Capture the cell that displays the provided text and extract its (X, Y) central coordinate. 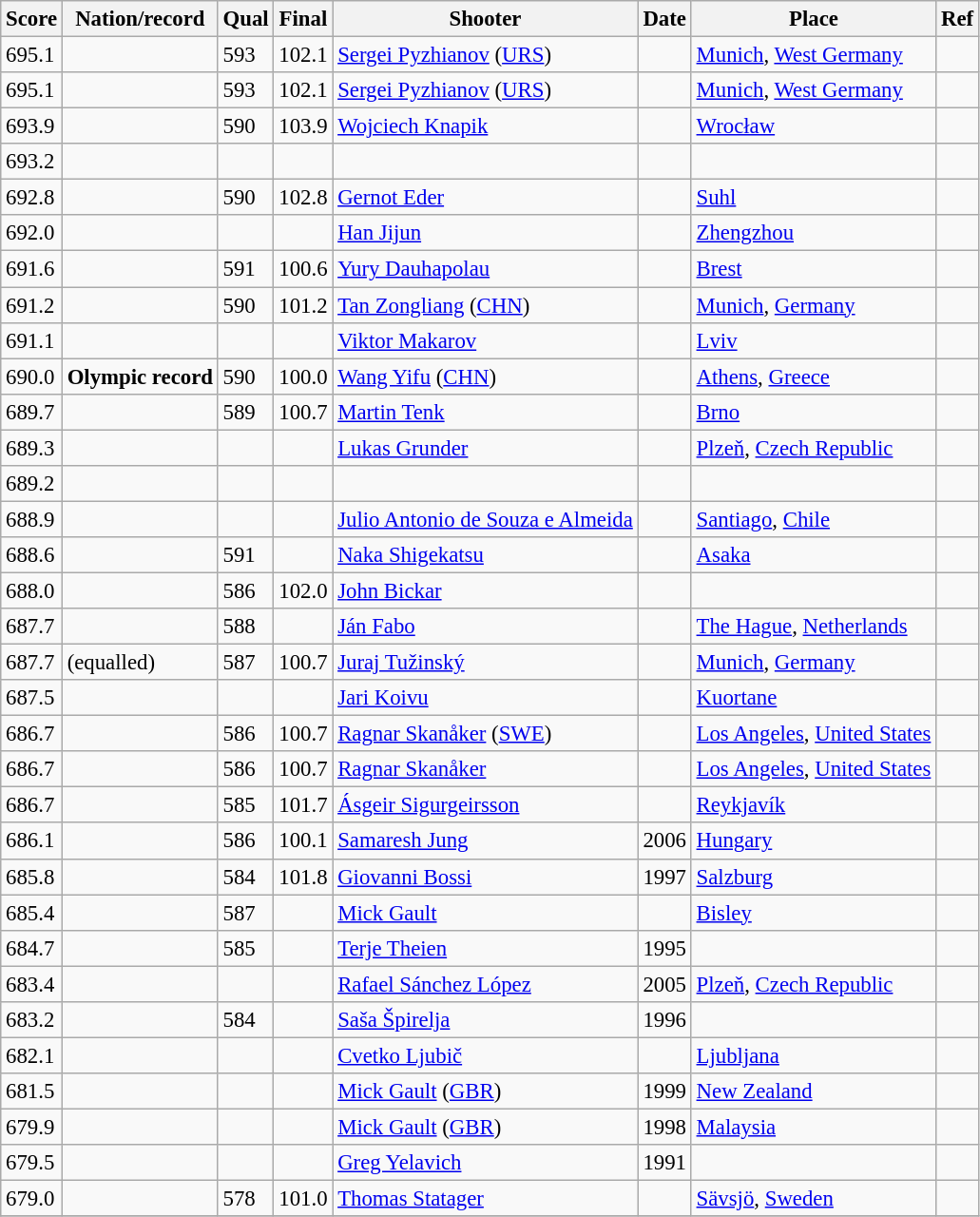
Julio Antonio de Souza e Almeida (485, 519)
691.6 (32, 269)
102.0 (303, 590)
589 (245, 412)
1991 (664, 1163)
Juraj Tužinský (485, 663)
John Bickar (485, 590)
101.0 (303, 1199)
101.7 (303, 805)
1999 (664, 1091)
Naka Shigekatsu (485, 555)
Hungary (814, 841)
Ref (958, 19)
588 (245, 627)
688.9 (32, 519)
Brest (814, 269)
Shooter (485, 19)
2006 (664, 841)
687.5 (32, 698)
Han Jijun (485, 233)
Ján Fabo (485, 627)
693.2 (32, 162)
692.0 (32, 233)
1998 (664, 1127)
103.9 (303, 126)
Reykjavík (814, 805)
Asaka (814, 555)
Lukas Grunder (485, 448)
689.2 (32, 484)
Olympic record (140, 377)
Salzburg (814, 877)
Samaresh Jung (485, 841)
Final (303, 19)
Bisley (814, 913)
Ljubljana (814, 1055)
Suhl (814, 198)
679.9 (32, 1127)
102.8 (303, 198)
Date (664, 19)
100.1 (303, 841)
Qual (245, 19)
685.4 (32, 913)
1995 (664, 948)
691.2 (32, 305)
1997 (664, 877)
688.0 (32, 590)
690.0 (32, 377)
(equalled) (140, 663)
685.8 (32, 877)
Place (814, 19)
The Hague, Netherlands (814, 627)
Saša Špirelja (485, 1020)
Yury Dauhapolau (485, 269)
100.6 (303, 269)
Zhengzhou (814, 233)
Score (32, 19)
101.8 (303, 877)
681.5 (32, 1091)
Viktor Makarov (485, 340)
691.1 (32, 340)
683.4 (32, 984)
100.0 (303, 377)
679.0 (32, 1199)
688.6 (32, 555)
Wrocław (814, 126)
Thomas Statager (485, 1199)
578 (245, 1199)
Nation/record (140, 19)
689.7 (32, 412)
Tan Zongliang (CHN) (485, 305)
Lviv (814, 340)
Martin Tenk (485, 412)
Giovanni Bossi (485, 877)
1996 (664, 1020)
693.9 (32, 126)
Greg Yelavich (485, 1163)
689.3 (32, 448)
2005 (664, 984)
684.7 (32, 948)
Mick Gault (485, 913)
686.1 (32, 841)
Malaysia (814, 1127)
101.2 (303, 305)
New Zealand (814, 1091)
Athens, Greece (814, 377)
Kuortane (814, 698)
Brno (814, 412)
Cvetko Ljubič (485, 1055)
Santiago, Chile (814, 519)
Jari Koivu (485, 698)
Ragnar Skanåker (485, 769)
Sävsjö, Sweden (814, 1199)
692.8 (32, 198)
Ásgeir Sigurgeirsson (485, 805)
683.2 (32, 1020)
Terje Theien (485, 948)
Wang Yifu (CHN) (485, 377)
Wojciech Knapik (485, 126)
Gernot Eder (485, 198)
Rafael Sánchez López (485, 984)
679.5 (32, 1163)
682.1 (32, 1055)
Ragnar Skanåker (SWE) (485, 734)
